Identify which cell holds the provided text, then report its [x, y] central coordinate. 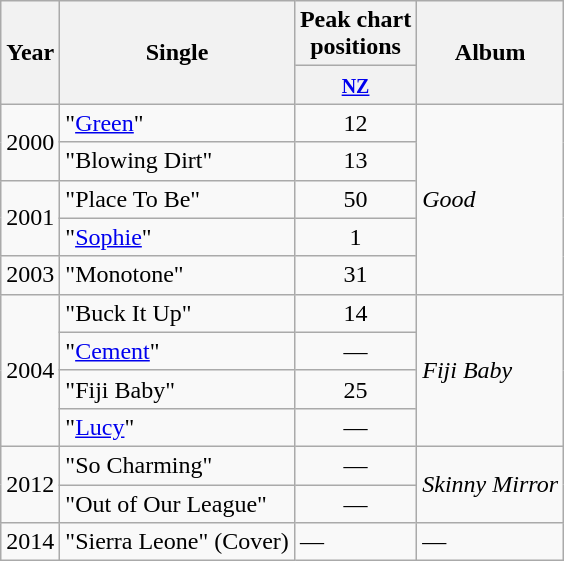
"Buck It Up" [178, 313]
"So Charming" [178, 465]
NZ [355, 85]
Year [30, 52]
"Out of Our League" [178, 503]
"Lucy" [178, 427]
Peak chartpositions [355, 34]
14 [355, 313]
Fiji Baby [490, 370]
31 [355, 275]
25 [355, 389]
"Fiji Baby" [178, 389]
"Cement" [178, 351]
2001 [30, 218]
2004 [30, 370]
"Green" [178, 123]
"Monotone" [178, 275]
1 [355, 237]
2012 [30, 484]
2014 [30, 542]
"Place To Be" [178, 199]
50 [355, 199]
12 [355, 123]
13 [355, 161]
Single [178, 52]
"Sophie" [178, 237]
Skinny Mirror [490, 484]
2000 [30, 142]
"Blowing Dirt" [178, 161]
"Sierra Leone" (Cover) [178, 542]
Good [490, 199]
2003 [30, 275]
Album [490, 52]
